Provide the [x, y] coordinate of the cell's center where the given text is located.  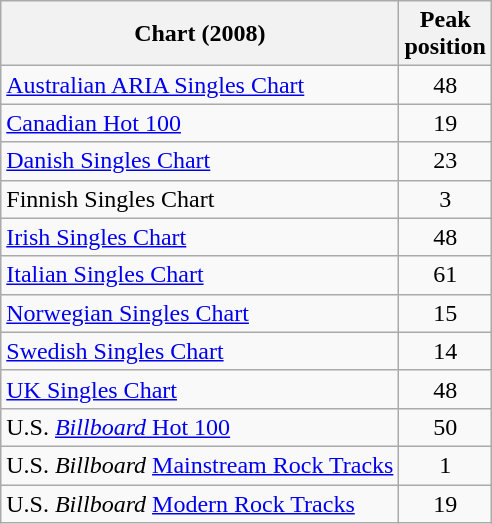
Irish Singles Chart [200, 237]
Finnish Singles Chart [200, 199]
Danish Singles Chart [200, 161]
UK Singles Chart [200, 389]
61 [445, 275]
Swedish Singles Chart [200, 351]
U.S. Billboard Hot 100 [200, 427]
Australian ARIA Singles Chart [200, 85]
Norwegian Singles Chart [200, 313]
U.S. Billboard Mainstream Rock Tracks [200, 465]
50 [445, 427]
Chart (2008) [200, 34]
Canadian Hot 100 [200, 123]
15 [445, 313]
Peakposition [445, 34]
1 [445, 465]
23 [445, 161]
14 [445, 351]
U.S. Billboard Modern Rock Tracks [200, 503]
3 [445, 199]
Italian Singles Chart [200, 275]
